Pinpoint the cell where the given text exists, returning its (X, Y) midpoint coordinate. 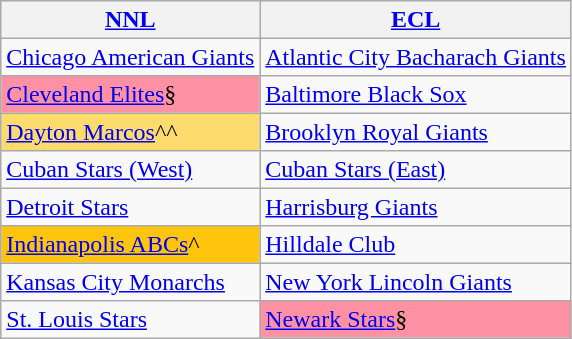
Cuban Stars (West) (130, 170)
ECL (416, 20)
New York Lincoln Giants (416, 282)
NNL (130, 20)
Cuban Stars (East) (416, 170)
Baltimore Black Sox (416, 94)
Brooklyn Royal Giants (416, 132)
Cleveland Elites§ (130, 94)
Indianapolis ABCs^ (130, 244)
Kansas City Monarchs (130, 282)
Dayton Marcos^^ (130, 132)
Harrisburg Giants (416, 206)
St. Louis Stars (130, 318)
Hilldale Club (416, 244)
Detroit Stars (130, 206)
Newark Stars§ (416, 318)
Atlantic City Bacharach Giants (416, 56)
Chicago American Giants (130, 56)
